Capture the cell that displays the provided text and extract its [X, Y] central coordinate. 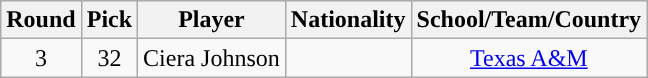
32 [109, 58]
School/Team/Country [529, 20]
Round [41, 20]
Nationality [348, 20]
Player [212, 20]
Texas A&M [529, 58]
3 [41, 58]
Pick [109, 20]
Ciera Johnson [212, 58]
